Return the [X, Y] coordinate for the center point of the cell that contains the specified text.  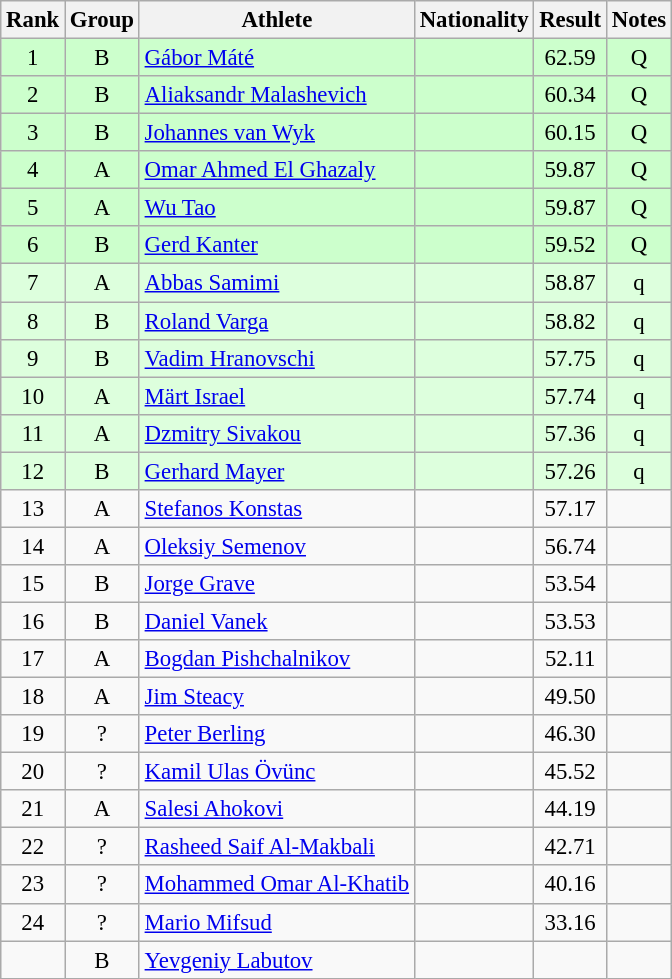
13 [33, 509]
4 [33, 170]
22 [33, 847]
59.52 [570, 245]
8 [33, 321]
7 [33, 283]
Märt Israel [276, 396]
56.74 [570, 546]
44.19 [570, 809]
Gábor Máté [276, 58]
Mohammed Omar Al-Khatib [276, 885]
Roland Varga [276, 321]
57.26 [570, 471]
12 [33, 471]
14 [33, 546]
24 [33, 922]
57.36 [570, 433]
Omar Ahmed El Ghazaly [276, 170]
57.75 [570, 358]
Dzmitry Sivakou [276, 433]
15 [33, 584]
57.17 [570, 509]
Daniel Vanek [276, 621]
11 [33, 433]
Rasheed Saif Al-Makbali [276, 847]
1 [33, 58]
58.82 [570, 321]
Mario Mifsud [276, 922]
Oleksiy Semenov [276, 546]
40.16 [570, 885]
3 [33, 133]
45.52 [570, 772]
Johannes van Wyk [276, 133]
18 [33, 697]
10 [33, 396]
49.50 [570, 697]
Gerhard Mayer [276, 471]
53.54 [570, 584]
Salesi Ahokovi [276, 809]
20 [33, 772]
16 [33, 621]
60.15 [570, 133]
2 [33, 95]
Abbas Samimi [276, 283]
62.59 [570, 58]
17 [33, 659]
Group [102, 20]
60.34 [570, 95]
Aliaksandr Malashevich [276, 95]
Bogdan Pishchalnikov [276, 659]
6 [33, 245]
Nationality [474, 20]
42.71 [570, 847]
33.16 [570, 922]
21 [33, 809]
Result [570, 20]
Vadim Hranovschi [276, 358]
Rank [33, 20]
Peter Berling [276, 734]
Athlete [276, 20]
Jorge Grave [276, 584]
52.11 [570, 659]
Yevgeniy Labutov [276, 960]
9 [33, 358]
58.87 [570, 283]
23 [33, 885]
53.53 [570, 621]
Wu Tao [276, 208]
Jim Steacy [276, 697]
Kamil Ulas Övünc [276, 772]
Stefanos Konstas [276, 509]
Notes [638, 20]
Gerd Kanter [276, 245]
57.74 [570, 396]
19 [33, 734]
5 [33, 208]
46.30 [570, 734]
